Scan for the cell matching the given text and deliver its [X, Y] coordinate at center. 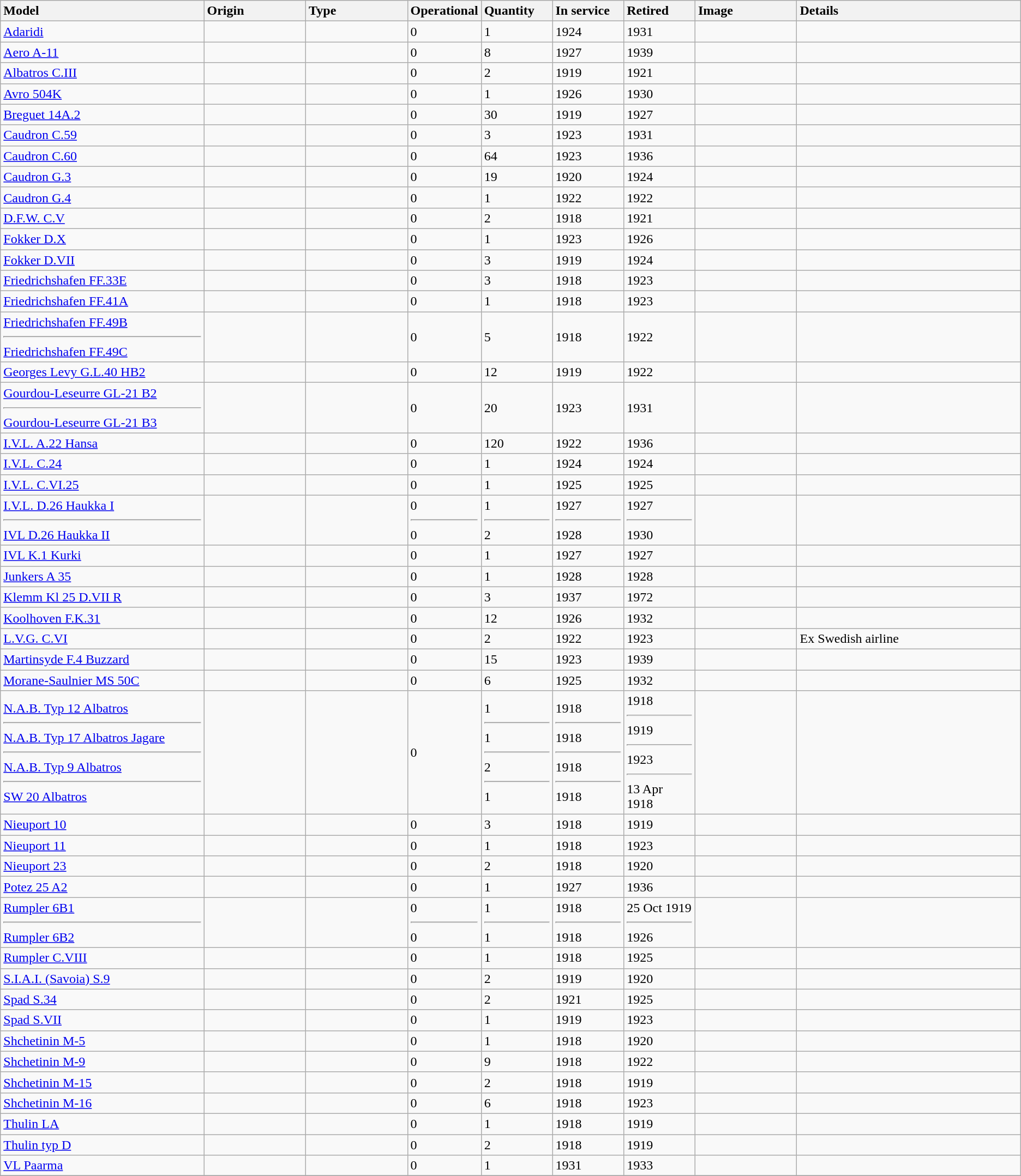
Origin [255, 11]
20 [517, 408]
I.V.L. C.VI.25 [103, 485]
Shchetinin M-15 [103, 1082]
Adaridi [103, 32]
Georges Levy G.L.40 HB2 [103, 372]
Model [103, 11]
Potez 25 A2 [103, 887]
Breguet 14A.2 [103, 114]
In service [588, 11]
64 [517, 156]
1930 [660, 94]
120 [517, 443]
Thulin typ D [103, 1144]
I.V.L. C.24 [103, 464]
Gourdou-Leseurre GL-21 B2Gourdou-Leseurre GL-21 B3 [103, 408]
N.A.B. Typ 12 AlbatrosN.A.B. Typ 17 Albatros JagareN.A.B. Typ 9 AlbatrosSW 20 Albatros [103, 752]
Martinsyde F.4 Buzzard [103, 659]
Friedrichshafen FF.33E [103, 281]
1121 [517, 752]
Nieuport 10 [103, 825]
Ex Swedish airline [909, 638]
1933 [660, 1166]
19271930 [660, 520]
Quantity [517, 11]
L.V.G. C.VI [103, 638]
11 [517, 922]
IVL K.1 Kurki [103, 556]
Albatros C.III [103, 73]
Klemm Kl 25 D.VII R [103, 597]
Spad S.34 [103, 999]
Nieuport 23 [103, 866]
Operational [444, 11]
30 [517, 114]
9 [517, 1062]
Rumpler C.VIII [103, 958]
S.I.A.I. (Savoia) S.9 [103, 979]
Morane-Saulnier MS 50C [103, 680]
D.F.W. C.V [103, 218]
19181919192313 Apr 1918 [660, 752]
Shchetinin M-9 [103, 1062]
Fokker D.X [103, 239]
Avro 504K [103, 94]
I.V.L. D.26 Haukka IIVL D.26 Haukka II [103, 520]
Nieuport 11 [103, 846]
Caudron G.3 [103, 177]
Type [357, 11]
1972 [660, 597]
5 [517, 337]
1937 [588, 597]
Shchetinin M-16 [103, 1103]
Caudron G.4 [103, 197]
Image [746, 11]
Thulin LA [103, 1124]
15 [517, 659]
8 [517, 52]
1918191819181918 [588, 752]
Friedrichshafen FF.41A [103, 301]
I.V.L. A.22 Hansa [103, 443]
19271928 [588, 520]
Caudron C.60 [103, 156]
Details [909, 11]
25 Oct 19191926 [660, 922]
Retired [660, 11]
Rumpler 6B1Rumpler 6B2 [103, 922]
19181918 [588, 922]
VL Paarma [103, 1166]
Friedrichshafen FF.49BFriedrichshafen FF.49C [103, 337]
Shchetinin M-5 [103, 1041]
Junkers A 35 [103, 576]
Fokker D.VII [103, 260]
Koolhoven F.K.31 [103, 618]
Spad S.VII [103, 1020]
Aero A-11 [103, 52]
19 [517, 177]
Caudron C.59 [103, 135]
